Provide the (X, Y) coordinate of the cell's center where the given text is located.  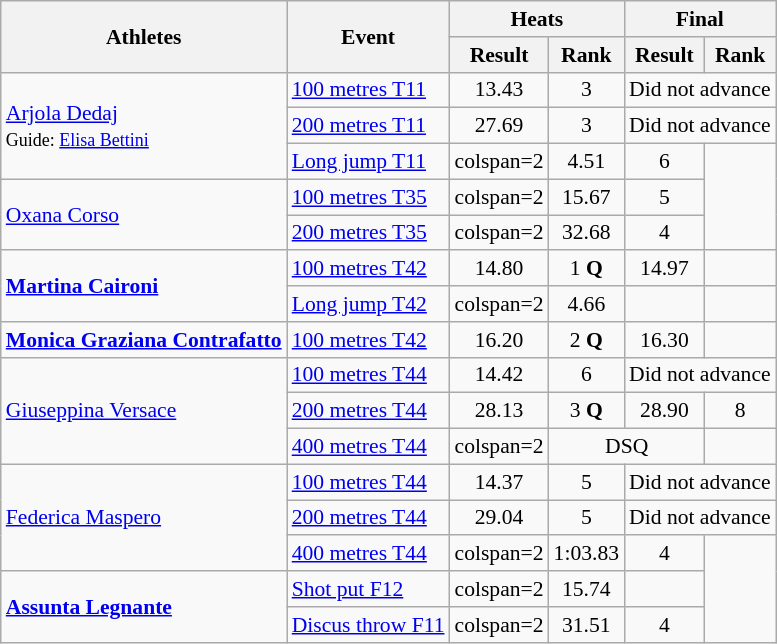
16.20 (500, 340)
29.04 (500, 518)
1:03.83 (586, 554)
16.30 (664, 340)
Discus throw F11 (368, 625)
14.97 (664, 269)
Long jump T11 (368, 162)
14.42 (500, 375)
4.66 (586, 304)
Athletes (144, 36)
31.51 (586, 625)
4.51 (586, 162)
200 metres T35 (368, 233)
Heats (538, 19)
1 Q (586, 269)
15.74 (586, 589)
Shot put F12 (368, 589)
3 Q (586, 411)
100 metres T11 (368, 90)
Final (700, 19)
2 Q (586, 340)
32.68 (586, 233)
Long jump T42 (368, 304)
200 metres T11 (368, 126)
DSQ (627, 447)
14.37 (500, 482)
Oxana Corso (144, 214)
Giuseppina Versace (144, 410)
Monica Graziana Contrafatto (144, 340)
28.13 (500, 411)
Federica Maspero (144, 518)
100 metres T35 (368, 197)
Assunta Legnante (144, 606)
Event (368, 36)
14.80 (500, 269)
13.43 (500, 90)
27.69 (500, 126)
28.90 (664, 411)
8 (740, 411)
Martina Caironi (144, 286)
15.67 (586, 197)
Arjola DedajGuide: Elisa Bettini (144, 126)
